Extract the (X, Y) coordinate from the center of the cell holding the provided text.  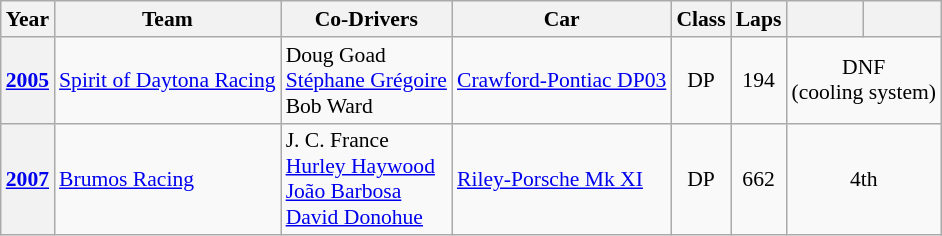
Spirit of Daytona Racing (168, 80)
194 (759, 80)
Year (28, 19)
2005 (28, 80)
Crawford-Pontiac DP03 (562, 80)
2007 (28, 179)
DNF(cooling system) (864, 80)
Car (562, 19)
Team (168, 19)
Co-Drivers (366, 19)
Laps (759, 19)
Doug Goad Stéphane Grégoire Bob Ward (366, 80)
Brumos Racing (168, 179)
Class (700, 19)
4th (864, 179)
662 (759, 179)
Riley-Porsche Mk XI (562, 179)
J. C. France Hurley Haywood João Barbosa David Donohue (366, 179)
